From the cell containing the given text, extract its center point as (X, Y) coordinate. 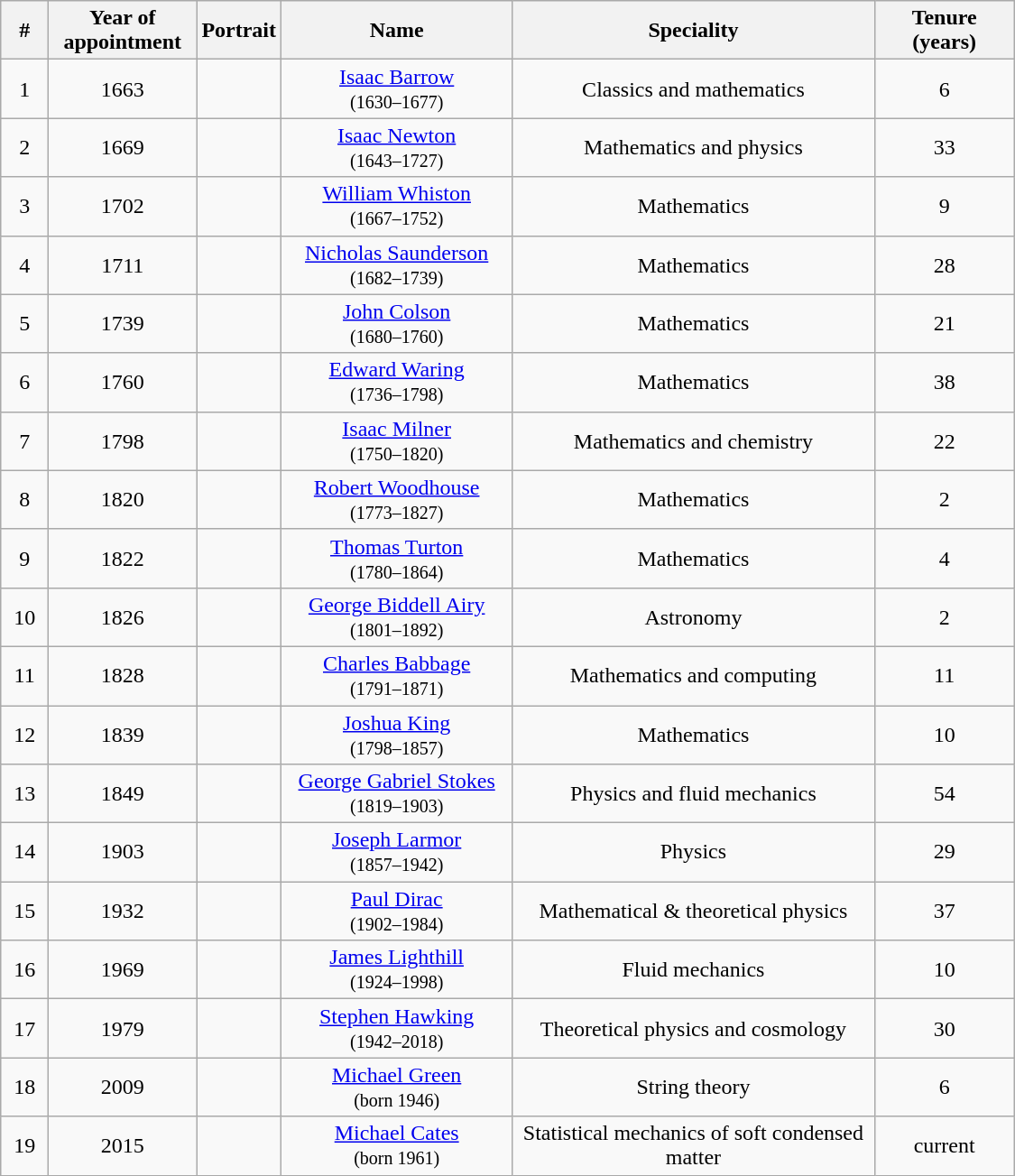
1739 (123, 323)
Mathematics and physics (693, 148)
1820 (123, 500)
Statistical mechanics of soft condensed matter (693, 1146)
Astronomy (693, 617)
John Colson(1680–1760) (397, 323)
38 (944, 383)
1760 (123, 383)
7 (25, 440)
21 (944, 323)
Physics and fluid mechanics (693, 794)
Mathematics and computing (693, 675)
28 (944, 265)
15 (25, 912)
18 (25, 1087)
3 (25, 206)
33 (944, 148)
George Biddell Airy(1801–1892) (397, 617)
Joshua King(1798–1857) (397, 735)
Michael Green(born 1946) (397, 1087)
1839 (123, 735)
8 (25, 500)
1932 (123, 912)
37 (944, 912)
Isaac Newton(1643–1727) (397, 148)
Mathematical & theoretical physics (693, 912)
1798 (123, 440)
1903 (123, 852)
Thomas Turton(1780–1864) (397, 558)
1 (25, 88)
William Whiston(1667–1752) (397, 206)
5 (25, 323)
Michael Cates(born 1961) (397, 1146)
13 (25, 794)
George Gabriel Stokes(1819–1903) (397, 794)
Isaac Milner(1750–1820) (397, 440)
19 (25, 1146)
Isaac Barrow(1630–1677) (397, 88)
22 (944, 440)
Stephen Hawking(1942–2018) (397, 1029)
# (25, 31)
1822 (123, 558)
Theoretical physics and cosmology (693, 1029)
1828 (123, 675)
James Lighthill(1924–1998) (397, 969)
1826 (123, 617)
1979 (123, 1029)
30 (944, 1029)
1669 (123, 148)
Name (397, 31)
Nicholas Saunderson(1682–1739) (397, 265)
29 (944, 852)
2015 (123, 1146)
current (944, 1146)
Charles Babbage(1791–1871) (397, 675)
Tenure (years) (944, 31)
1663 (123, 88)
Physics (693, 852)
Paul Dirac(1902–1984) (397, 912)
Mathematics and chemistry (693, 440)
54 (944, 794)
17 (25, 1029)
Classics and mathematics (693, 88)
2009 (123, 1087)
Year of appointment (123, 31)
1969 (123, 969)
14 (25, 852)
12 (25, 735)
Robert Woodhouse(1773–1827) (397, 500)
16 (25, 969)
Joseph Larmor(1857–1942) (397, 852)
1711 (123, 265)
1849 (123, 794)
Fluid mechanics (693, 969)
Speciality (693, 31)
String theory (693, 1087)
Edward Waring(1736–1798) (397, 383)
Portrait (239, 31)
1702 (123, 206)
